Return the [x, y] coordinate for the center point of the cell that contains the specified text.  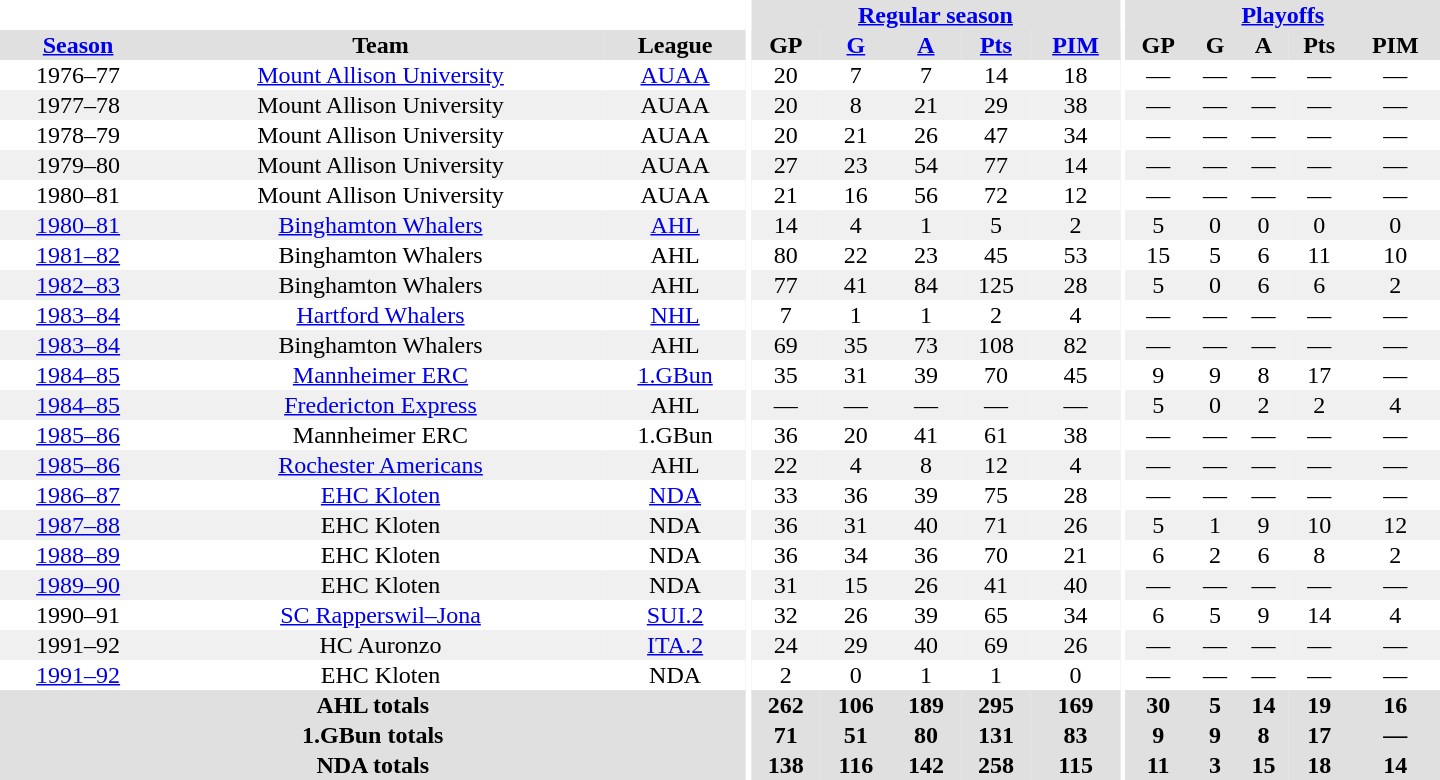
19 [1320, 705]
3 [1215, 765]
169 [1076, 705]
72 [996, 195]
56 [926, 195]
116 [856, 765]
131 [996, 735]
Hartford Whalers [380, 315]
1977–78 [78, 105]
Rochester Americans [380, 465]
Fredericton Express [380, 405]
258 [996, 765]
82 [1076, 345]
SUI.2 [676, 615]
106 [856, 705]
30 [1158, 705]
1981–82 [78, 255]
League [676, 45]
73 [926, 345]
Regular season [936, 15]
142 [926, 765]
189 [926, 705]
1990–91 [78, 615]
47 [996, 135]
138 [786, 765]
AHL totals [372, 705]
53 [1076, 255]
Season [78, 45]
ITA.2 [676, 645]
108 [996, 345]
1976–77 [78, 75]
84 [926, 285]
1979–80 [78, 165]
Team [380, 45]
HC Auronzo [380, 645]
1978–79 [78, 135]
1982–83 [78, 285]
51 [856, 735]
33 [786, 495]
1986–87 [78, 495]
24 [786, 645]
83 [1076, 735]
1987–88 [78, 525]
1989–90 [78, 585]
262 [786, 705]
115 [1076, 765]
65 [996, 615]
NDA totals [372, 765]
1.GBun totals [372, 735]
1988–89 [78, 555]
27 [786, 165]
Playoffs [1283, 15]
SC Rapperswil–Jona [380, 615]
54 [926, 165]
125 [996, 285]
75 [996, 495]
61 [996, 435]
NHL [676, 315]
295 [996, 705]
32 [786, 615]
